From the cell containing the given text, extract its center point as [X, Y] coordinate. 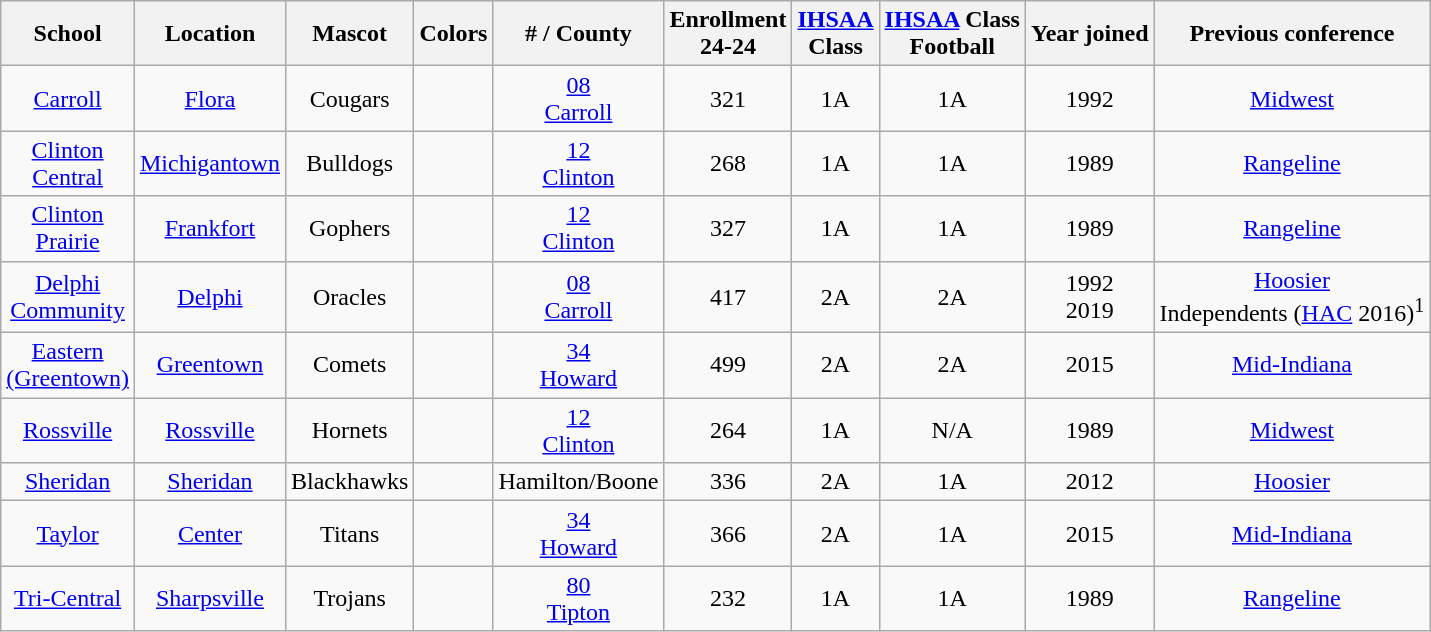
321 [728, 98]
268 [728, 164]
Clinton Central [68, 164]
IHSAA Class [836, 34]
Greentown [210, 366]
HoosierIndependents (HAC 2016)1 [1292, 297]
Clinton Prairie [68, 228]
232 [728, 598]
Michigantown [210, 164]
Sharpsville [210, 598]
336 [728, 482]
Mascot [349, 34]
Gophers [349, 228]
Cougars [349, 98]
# / County [578, 34]
2012 [1090, 482]
Colors [454, 34]
Comets [349, 366]
Eastern (Greentown) [68, 366]
264 [728, 430]
Taylor [68, 534]
Year joined [1090, 34]
Hamilton/Boone [578, 482]
Previous conference [1292, 34]
Center [210, 534]
Oracles [349, 297]
Carroll [68, 98]
417 [728, 297]
Tri-Central [68, 598]
Frankfort [210, 228]
N/A [952, 430]
IHSAA Class Football [952, 34]
Hornets [349, 430]
366 [728, 534]
Bulldogs [349, 164]
Delphi Community [68, 297]
Enrollment 24-24 [728, 34]
499 [728, 366]
Trojans [349, 598]
Blackhawks [349, 482]
327 [728, 228]
School [68, 34]
80 Tipton [578, 598]
Flora [210, 98]
Titans [349, 534]
Delphi [210, 297]
1992 [1090, 98]
19922019 [1090, 297]
Location [210, 34]
Hoosier [1292, 482]
